Extract the (X, Y) coordinate from the center of the cell holding the provided text.  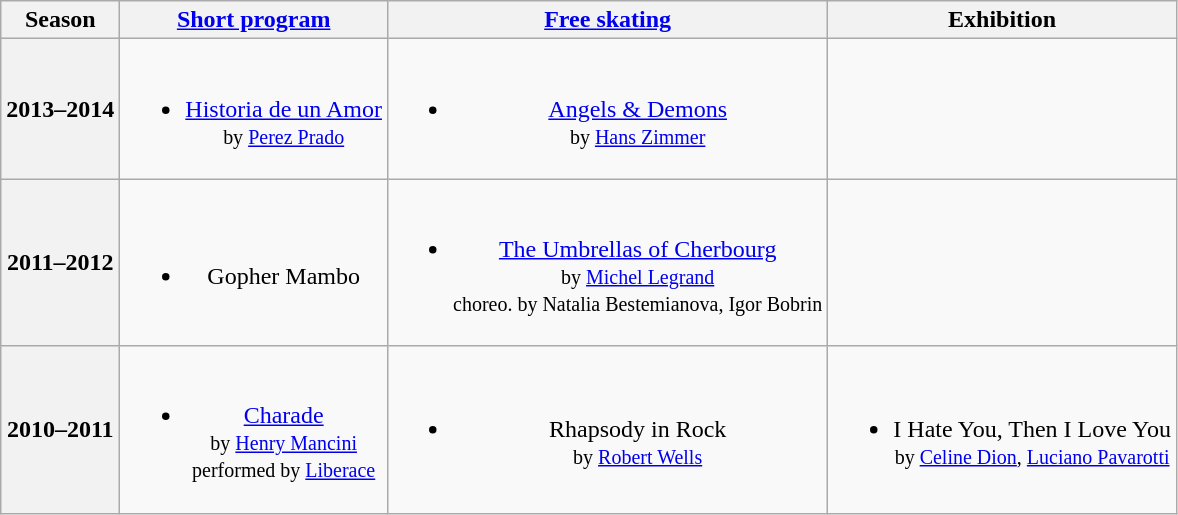
I Hate You, Then I Love You by Celine Dion, Luciano Pavarotti (1002, 430)
Exhibition (1002, 20)
The Umbrellas of Cherbourg by Michel Legrand choreo. by Natalia Bestemianova, Igor Bobrin (608, 262)
2010–2011 (60, 430)
Short program (254, 20)
Gopher Mambo (254, 262)
Free skating (608, 20)
Angels & Demons by Hans Zimmer (608, 109)
Rhapsody in Rock by Robert Wells (608, 430)
2011–2012 (60, 262)
2013–2014 (60, 109)
Season (60, 20)
Charade by Henry Mancini performed by Liberace (254, 430)
Historia de un Amor by Perez Prado (254, 109)
